Locate the cell with the specified text and output its (X, Y) center coordinate. 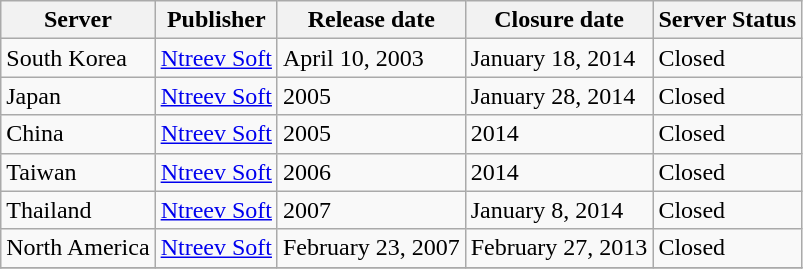
2006 (371, 172)
Closure date (559, 20)
Server Status (728, 20)
February 23, 2007 (371, 248)
February 27, 2013 (559, 248)
Publisher (216, 20)
Server (78, 20)
Taiwan (78, 172)
China (78, 134)
April 10, 2003 (371, 58)
2007 (371, 210)
North America (78, 248)
South Korea (78, 58)
Thailand (78, 210)
Japan (78, 96)
January 28, 2014 (559, 96)
Release date (371, 20)
January 18, 2014 (559, 58)
January 8, 2014 (559, 210)
